Identify which cell holds the provided text, then report its (x, y) central coordinate. 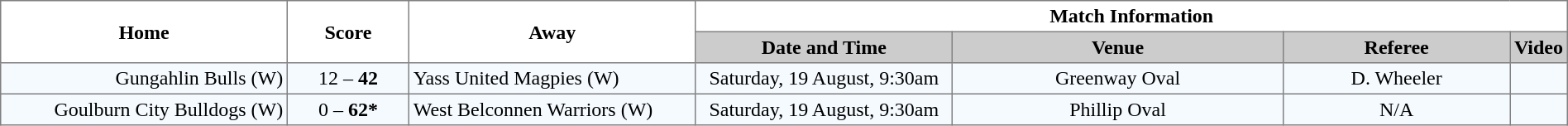
Goulburn City Bulldogs (W) (144, 109)
12 – 42 (347, 79)
Yass United Magpies (W) (552, 79)
West Belconnen Warriors (W) (552, 109)
Match Information (1131, 17)
Home (144, 31)
Date and Time (824, 47)
Video (1539, 47)
0 – 62* (347, 109)
Referee (1397, 47)
Venue (1117, 47)
Away (552, 31)
N/A (1397, 109)
Score (347, 31)
D. Wheeler (1397, 79)
Greenway Oval (1117, 79)
Phillip Oval (1117, 109)
Gungahlin Bulls (W) (144, 79)
